Identify which cell holds the provided text, then report its [x, y] central coordinate. 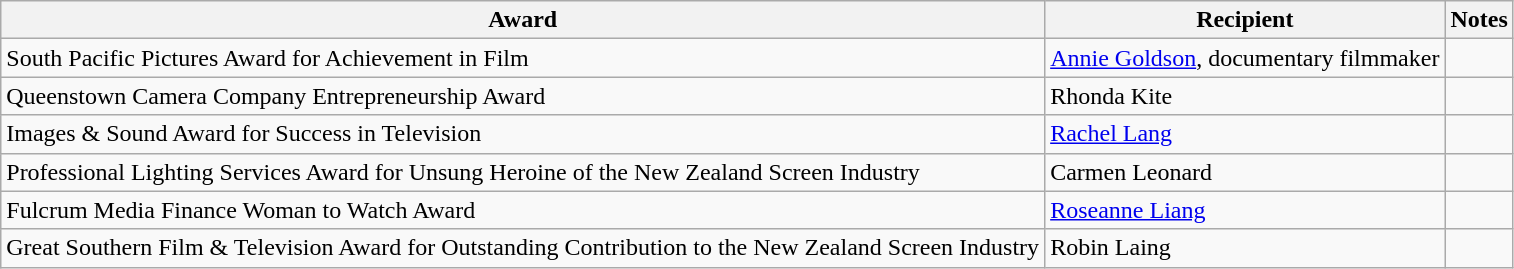
Roseanne Liang [1245, 210]
South Pacific Pictures Award for Achievement in Film [523, 58]
Images & Sound Award for Success in Television [523, 134]
Award [523, 20]
Rachel Lang [1245, 134]
Notes [1479, 20]
Queenstown Camera Company Entrepreneurship Award [523, 96]
Professional Lighting Services Award for Unsung Heroine of the New Zealand Screen Industry [523, 172]
Recipient [1245, 20]
Annie Goldson, documentary filmmaker [1245, 58]
Rhonda Kite [1245, 96]
Great Southern Film & Television Award for Outstanding Contribution to the New Zealand Screen Industry [523, 248]
Fulcrum Media Finance Woman to Watch Award [523, 210]
Carmen Leonard [1245, 172]
Robin Laing [1245, 248]
